Find where the given text appears and provide that cell's center as [X, Y] coordinate. 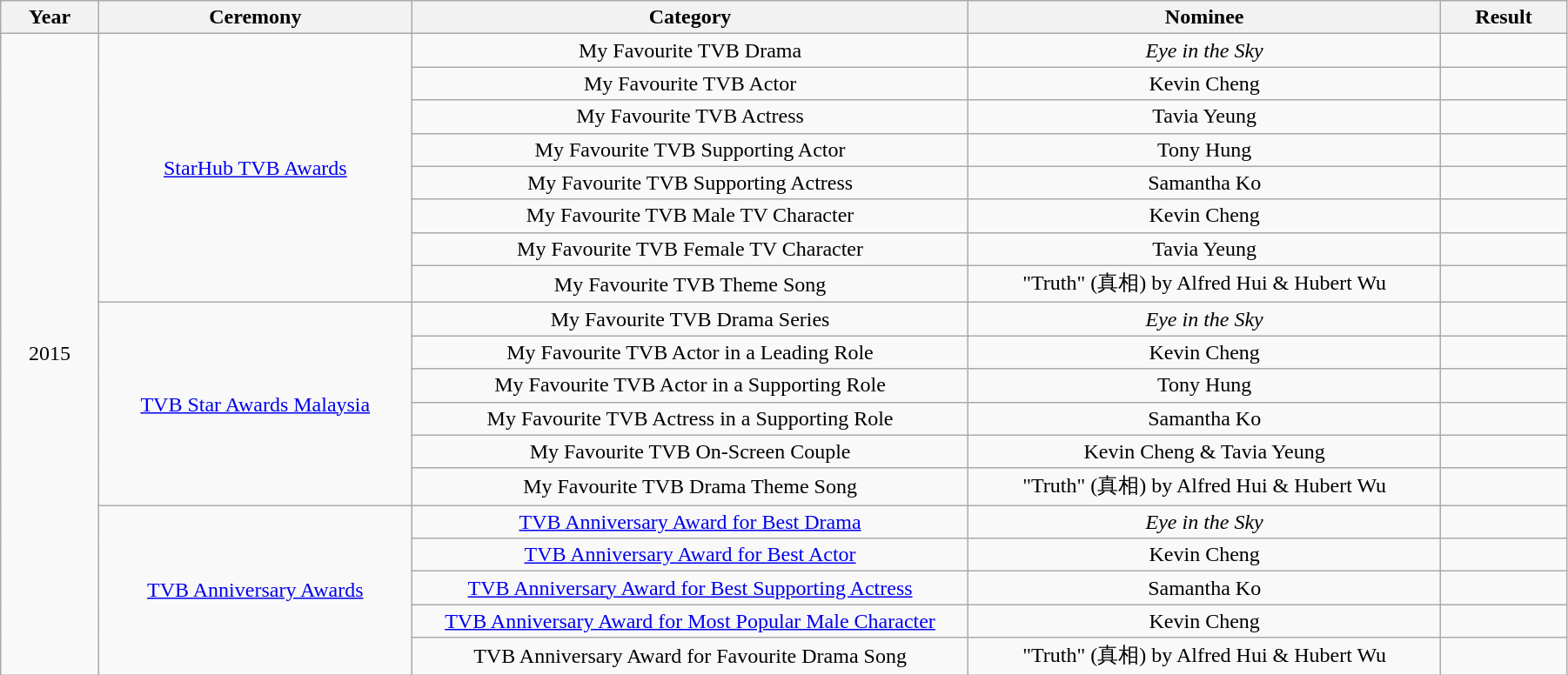
My Favourite TVB Actor [689, 84]
TVB Anniversary Award for Best Drama [689, 522]
2015 [50, 355]
Kevin Cheng & Tavia Yeung [1204, 451]
Result [1504, 17]
My Favourite TVB Actress [689, 117]
TVB Anniversary Award for Favourite Drama Song [689, 656]
TVB Anniversary Award for Best Actor [689, 555]
Category [689, 17]
TVB Anniversary Award for Best Supporting Actress [689, 588]
My Favourite TVB On-Screen Couple [689, 451]
My Favourite TVB Actor in a Supporting Role [689, 385]
My Favourite TVB Actress in a Supporting Role [689, 418]
My Favourite TVB Supporting Actress [689, 183]
My Favourite TVB Female TV Character [689, 249]
StarHub TVB Awards [255, 169]
My Favourite TVB Theme Song [689, 284]
My Favourite TVB Drama Theme Song [689, 487]
Ceremony [255, 17]
TVB Anniversary Award for Most Popular Male Character [689, 621]
TVB Star Awards Malaysia [255, 404]
My Favourite TVB Male TV Character [689, 216]
My Favourite TVB Actor in a Leading Role [689, 352]
My Favourite TVB Drama [689, 50]
TVB Anniversary Awards [255, 590]
Nominee [1204, 17]
My Favourite TVB Supporting Actor [689, 150]
Year [50, 17]
My Favourite TVB Drama Series [689, 319]
